Extract the [X, Y] coordinate from the center of the cell holding the provided text.  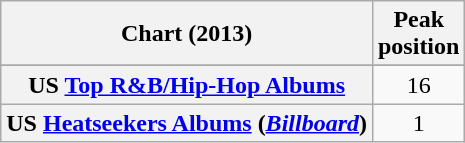
Chart (2013) [187, 34]
US Top R&B/Hip-Hop Albums [187, 85]
Peakposition [418, 34]
1 [418, 123]
US Heatseekers Albums (Billboard) [187, 123]
16 [418, 85]
